Identify which cell holds the provided text, then report its (x, y) central coordinate. 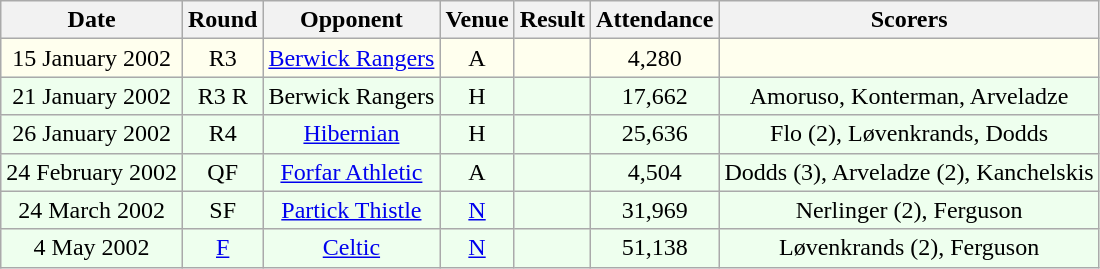
Hibernian (352, 134)
Scorers (909, 20)
Venue (477, 20)
Nerlinger (2), Ferguson (909, 210)
F (222, 248)
Celtic (352, 248)
Forfar Athletic (352, 172)
51,138 (655, 248)
Amoruso, Konterman, Arveladze (909, 96)
Flo (2), Løvenkrands, Dodds (909, 134)
4 May 2002 (92, 248)
31,969 (655, 210)
21 January 2002 (92, 96)
Løvenkrands (2), Ferguson (909, 248)
Dodds (3), Arveladze (2), Kanchelskis (909, 172)
4,280 (655, 58)
QF (222, 172)
24 March 2002 (92, 210)
25,636 (655, 134)
24 February 2002 (92, 172)
Attendance (655, 20)
R4 (222, 134)
Round (222, 20)
Date (92, 20)
4,504 (655, 172)
Result (552, 20)
26 January 2002 (92, 134)
R3 (222, 58)
15 January 2002 (92, 58)
SF (222, 210)
Opponent (352, 20)
17,662 (655, 96)
R3 R (222, 96)
Partick Thistle (352, 210)
